Determine the (x, y) coordinate at the center of the cell enclosing the given text.  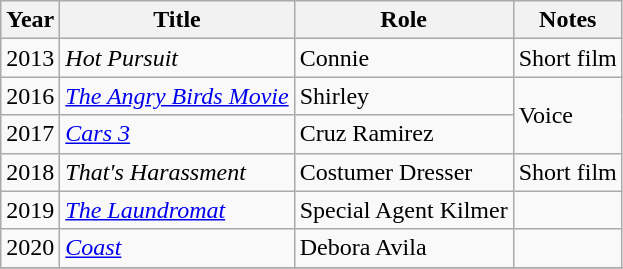
Year (30, 20)
Title (177, 20)
The Laundromat (177, 210)
Special Agent Kilmer (404, 210)
Hot Pursuit (177, 58)
Notes (568, 20)
2013 (30, 58)
2019 (30, 210)
Cars 3 (177, 134)
Connie (404, 58)
2020 (30, 248)
Voice (568, 115)
2017 (30, 134)
That's Harassment (177, 172)
2016 (30, 96)
2018 (30, 172)
Role (404, 20)
Shirley (404, 96)
Debora Avila (404, 248)
Coast (177, 248)
Costumer Dresser (404, 172)
Cruz Ramirez (404, 134)
The Angry Birds Movie (177, 96)
